Search for the cell housing the specified text and yield its (x, y) center coordinate. 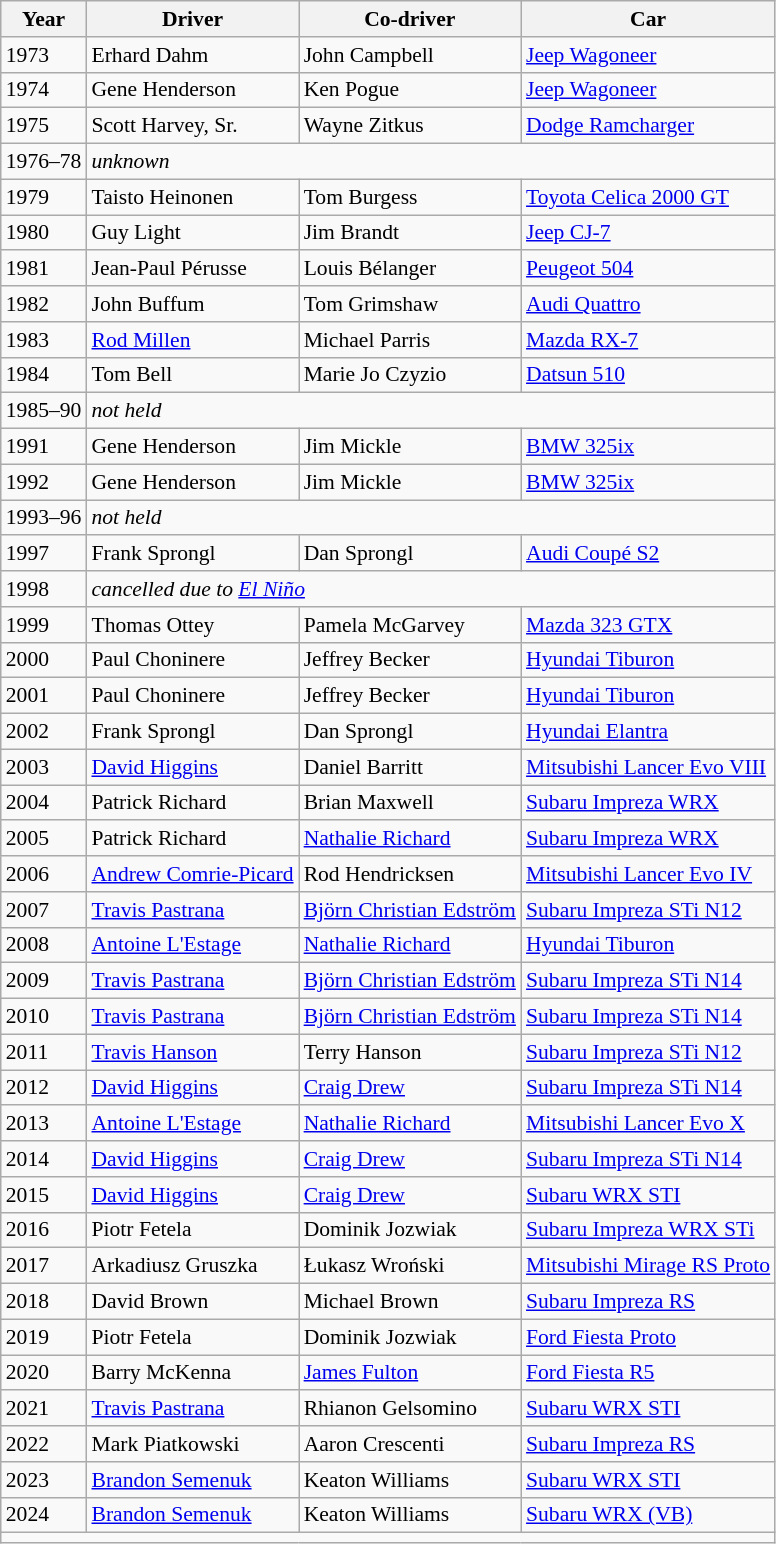
Andrew Comrie-Picard (192, 874)
1982 (44, 304)
2006 (44, 874)
Tom Burgess (410, 197)
Peugeot 504 (648, 269)
unknown (430, 162)
Year (44, 19)
2005 (44, 839)
Mitsubishi Lancer Evo VIII (648, 767)
Mitsubishi Lancer Evo IV (648, 874)
1998 (44, 589)
1980 (44, 233)
2022 (44, 1444)
Ken Pogue (410, 90)
2003 (44, 767)
1997 (44, 554)
Subaru WRX (VB) (648, 1515)
Ford Fiesta Proto (648, 1337)
Audi Quattro (648, 304)
1975 (44, 126)
Brian Maxwell (410, 803)
Aaron Crescenti (410, 1444)
2011 (44, 1052)
2020 (44, 1373)
2014 (44, 1159)
1984 (44, 375)
Jean-Paul Pérusse (192, 269)
Mazda 323 GTX (648, 625)
Ford Fiesta R5 (648, 1373)
Scott Harvey, Sr. (192, 126)
1976–78 (44, 162)
Rod Millen (192, 340)
Rod Hendricksen (410, 874)
Car (648, 19)
Datsun 510 (648, 375)
Erhard Dahm (192, 55)
Tom Grimshaw (410, 304)
2004 (44, 803)
1993–96 (44, 518)
Mazda RX-7 (648, 340)
2007 (44, 910)
Mitsubishi Mirage RS Proto (648, 1266)
Arkadiusz Gruszka (192, 1266)
Dodge Ramcharger (648, 126)
John Buffum (192, 304)
2000 (44, 660)
Travis Hanson (192, 1052)
Rhianon Gelsomino (410, 1409)
Subaru Impreza WRX STi (648, 1230)
Łukasz Wroński (410, 1266)
Barry McKenna (192, 1373)
2009 (44, 981)
1973 (44, 55)
Mitsubishi Lancer Evo X (648, 1124)
2019 (44, 1337)
1979 (44, 197)
David Brown (192, 1302)
2015 (44, 1195)
Louis Bélanger (410, 269)
cancelled due to El Niño (430, 589)
Marie Jo Czyzio (410, 375)
Toyota Celica 2000 GT (648, 197)
Hyundai Elantra (648, 732)
1992 (44, 482)
Jeep CJ-7 (648, 233)
2012 (44, 1088)
1981 (44, 269)
1983 (44, 340)
John Campbell (410, 55)
Wayne Zitkus (410, 126)
1991 (44, 447)
2002 (44, 732)
Thomas Ottey (192, 625)
James Fulton (410, 1373)
1974 (44, 90)
Michael Parris (410, 340)
2021 (44, 1409)
2013 (44, 1124)
1999 (44, 625)
2008 (44, 945)
Taisto Heinonen (192, 197)
Mark Piatkowski (192, 1444)
Terry Hanson (410, 1052)
Michael Brown (410, 1302)
Driver (192, 19)
2017 (44, 1266)
Guy Light (192, 233)
2023 (44, 1480)
Tom Bell (192, 375)
Pamela McGarvey (410, 625)
2024 (44, 1515)
2010 (44, 1017)
Daniel Barritt (410, 767)
1985–90 (44, 411)
Jim Brandt (410, 233)
2016 (44, 1230)
Co-driver (410, 19)
2001 (44, 696)
2018 (44, 1302)
Audi Coupé S2 (648, 554)
